Capture the cell that displays the provided text and extract its (X, Y) central coordinate. 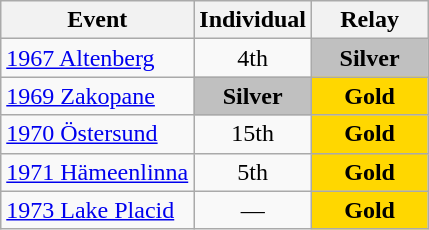
5th (253, 172)
15th (253, 134)
1970 Östersund (98, 134)
Individual (253, 20)
— (253, 210)
4th (253, 58)
1969 Zakopane (98, 96)
Event (98, 20)
1971 Hämeenlinna (98, 172)
1973 Lake Placid (98, 210)
1967 Altenberg (98, 58)
Relay (370, 20)
